Find where the given text appears and provide that cell's center as (x, y) coordinate. 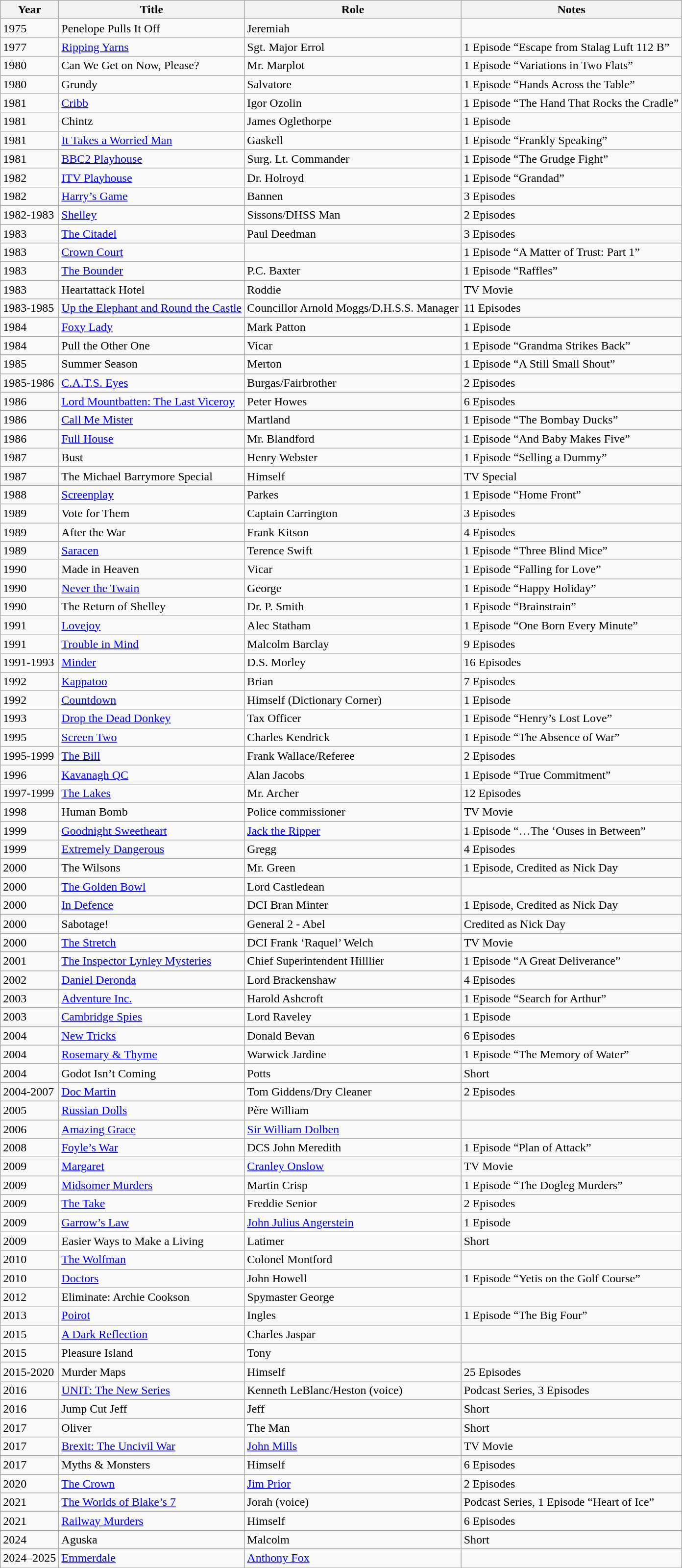
Doc Martin (152, 1092)
1 Episode “One Born Every Minute” (571, 625)
2006 (29, 1129)
Frank Wallace/Referee (353, 756)
The Lakes (152, 793)
C.A.T.S. Eyes (152, 383)
1 Episode “Search for Arthur” (571, 998)
A Dark Reflection (152, 1334)
Human Bomb (152, 812)
1 Episode “A Matter of Trust: Part 1” (571, 252)
James Oglethorpe (353, 122)
Police commissioner (353, 812)
Bannen (353, 196)
2005 (29, 1110)
Ingles (353, 1316)
Père William (353, 1110)
Oliver (152, 1428)
Mr. Marplot (353, 66)
Pleasure Island (152, 1353)
Garrow’s Law (152, 1222)
1 Episode “The Big Four” (571, 1316)
1 Episode “Raffles” (571, 271)
Summer Season (152, 364)
Extremely Dangerous (152, 849)
Parkes (353, 495)
Peter Howes (353, 401)
Can We Get on Now, Please? (152, 66)
The Worlds of Blake’s 7 (152, 1502)
Eliminate: Archie Cookson (152, 1297)
The Return of Shelley (152, 607)
Brian (353, 681)
Jim Prior (353, 1484)
Easier Ways to Make a Living (152, 1241)
Rosemary & Thyme (152, 1054)
Made in Heaven (152, 570)
9 Episodes (571, 644)
Tom Giddens/Dry Cleaner (353, 1092)
Jump Cut Jeff (152, 1409)
The Inspector Lynley Mysteries (152, 961)
1 Episode “Happy Holiday” (571, 588)
Gaskell (353, 140)
1 Episode “A Still Small Shout” (571, 364)
The Golden Bowl (152, 887)
Mark Patton (353, 327)
7 Episodes (571, 681)
After the War (152, 532)
Margaret (152, 1167)
Roddie (353, 290)
Year (29, 10)
Himself (Dictionary Corner) (353, 700)
Charles Kendrick (353, 737)
Sissons/DHSS Man (353, 215)
Sir William Dolben (353, 1129)
1997-1999 (29, 793)
Full House (152, 439)
BBC2 Playhouse (152, 159)
Councillor Arnold Moggs/D.H.S.S. Manager (353, 308)
Lord Brackenshaw (353, 980)
1 Episode “Home Front” (571, 495)
The Michael Barrymore Special (152, 476)
The Man (353, 1428)
Surg. Lt. Commander (353, 159)
Minder (152, 663)
Amazing Grace (152, 1129)
1 Episode “A Great Deliverance” (571, 961)
Pull the Other One (152, 346)
Colonel Montford (353, 1260)
Sabotage! (152, 924)
Grundy (152, 84)
Jeremiah (353, 28)
DCI Frank ‘Raquel’ Welch (353, 943)
1995 (29, 737)
Spymaster George (353, 1297)
Mr. Green (353, 868)
Harry’s Game (152, 196)
1 Episode “Variations in Two Flats” (571, 66)
Credited as Nick Day (571, 924)
Tony (353, 1353)
Podcast Series, 3 Episodes (571, 1390)
1985 (29, 364)
The Take (152, 1204)
John Julius Angerstein (353, 1222)
Kavanagh QC (152, 774)
16 Episodes (571, 663)
25 Episodes (571, 1371)
Gregg (353, 849)
New Tricks (152, 1036)
Brexit: The Uncivil War (152, 1446)
1 Episode “Selling a Dummy” (571, 457)
2004-2007 (29, 1092)
1982-1983 (29, 215)
John Howell (353, 1278)
The Stretch (152, 943)
Martin Crisp (353, 1185)
Poirot (152, 1316)
2020 (29, 1484)
Bust (152, 457)
Terence Swift (353, 551)
Salvatore (353, 84)
Sgt. Major Errol (353, 47)
P.C. Baxter (353, 271)
Emmerdale (152, 1558)
DCI Bran Minter (353, 905)
UNIT: The New Series (152, 1390)
Alan Jacobs (353, 774)
Mr. Archer (353, 793)
Lord Castledean (353, 887)
Jorah (voice) (353, 1502)
Call Me Mister (152, 420)
11 Episodes (571, 308)
1993 (29, 719)
1985-1986 (29, 383)
1975 (29, 28)
Paul Deedman (353, 234)
1 Episode “Plan of Attack” (571, 1148)
Adventure Inc. (152, 998)
Midsomer Murders (152, 1185)
2008 (29, 1148)
The Bounder (152, 271)
Chief Superintendent Hilllier (353, 961)
TV Special (571, 476)
Frank Kitson (353, 532)
Anthony Fox (353, 1558)
2015-2020 (29, 1371)
1 Episode “Escape from Stalag Luft 112 B” (571, 47)
1 Episode “…The ‘Ouses in Between” (571, 831)
Title (152, 10)
1 Episode “The Dogleg Murders” (571, 1185)
Chintz (152, 122)
1 Episode “The Bombay Ducks” (571, 420)
Potts (353, 1073)
1 Episode “The Hand That Rocks the Cradle” (571, 103)
Goodnight Sweetheart (152, 831)
1996 (29, 774)
Railway Murders (152, 1521)
2001 (29, 961)
Henry Webster (353, 457)
Never the Twain (152, 588)
General 2 - Abel (353, 924)
2013 (29, 1316)
1 Episode “The Absence of War” (571, 737)
John Mills (353, 1446)
Cambridge Spies (152, 1017)
Warwick Jardine (353, 1054)
Harold Ashcroft (353, 998)
Penelope Pulls It Off (152, 28)
1991-1993 (29, 663)
12 Episodes (571, 793)
Captain Carrington (353, 513)
1 Episode “Henry’s Lost Love” (571, 719)
Jack the Ripper (353, 831)
Merton (353, 364)
Shelley (152, 215)
The Wilsons (152, 868)
1995-1999 (29, 756)
Doctors (152, 1278)
Trouble in Mind (152, 644)
ITV Playhouse (152, 177)
Heartattack Hotel (152, 290)
Cranley Onslow (353, 1167)
Dr. Holroyd (353, 177)
Godot Isn’t Coming (152, 1073)
Donald Bevan (353, 1036)
2024–2025 (29, 1558)
Lord Mountbatten: The Last Viceroy (152, 401)
The Citadel (152, 234)
1 Episode “And Baby Makes Five” (571, 439)
Freddie Senior (353, 1204)
Screen Two (152, 737)
It Takes a Worried Man (152, 140)
1 Episode “Hands Across the Table” (571, 84)
1 Episode “Three Blind Mice” (571, 551)
Jeff (353, 1409)
Kappatoo (152, 681)
Lord Raveley (353, 1017)
Dr. P. Smith (353, 607)
Aguska (152, 1540)
Charles Jaspar (353, 1334)
Murder Maps (152, 1371)
Martland (353, 420)
Myths & Monsters (152, 1465)
Ripping Yarns (152, 47)
Up the Elephant and Round the Castle (152, 308)
1977 (29, 47)
1 Episode “The Memory of Water” (571, 1054)
Role (353, 10)
Mr. Blandford (353, 439)
The Crown (152, 1484)
1988 (29, 495)
Tax Officer (353, 719)
Notes (571, 10)
Cribb (152, 103)
Drop the Dead Donkey (152, 719)
1983-1985 (29, 308)
Latimer (353, 1241)
1 Episode “Falling for Love” (571, 570)
2024 (29, 1540)
2002 (29, 980)
Malcolm (353, 1540)
Russian Dolls (152, 1110)
Podcast Series, 1 Episode “Heart of Ice” (571, 1502)
1 Episode “Brainstrain” (571, 607)
Saracen (152, 551)
Foyle’s War (152, 1148)
Screenplay (152, 495)
1 Episode “Grandad” (571, 177)
1 Episode “Grandma Strikes Back” (571, 346)
The Bill (152, 756)
Lovejoy (152, 625)
Foxy Lady (152, 327)
Daniel Deronda (152, 980)
1 Episode “Yetis on the Golf Course” (571, 1278)
DCS John Meredith (353, 1148)
1 Episode “True Commitment” (571, 774)
2012 (29, 1297)
D.S. Morley (353, 663)
1 Episode “The Grudge Fight” (571, 159)
Countdown (152, 700)
Malcolm Barclay (353, 644)
Crown Court (152, 252)
George (353, 588)
The Wolfman (152, 1260)
Burgas/Fairbrother (353, 383)
Igor Ozolin (353, 103)
1 Episode “Frankly Speaking” (571, 140)
1998 (29, 812)
Alec Statham (353, 625)
Kenneth LeBlanc/Heston (voice) (353, 1390)
Vote for Them (152, 513)
In Defence (152, 905)
